Scan for the cell matching the given text and deliver its (x, y) coordinate at center. 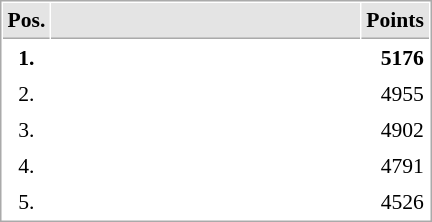
4902 (396, 129)
Pos. (26, 21)
4955 (396, 93)
Points (396, 21)
4. (26, 165)
4791 (396, 165)
2. (26, 93)
5176 (396, 57)
3. (26, 129)
1. (26, 57)
4526 (396, 201)
5. (26, 201)
